From the cell containing the given text, extract its center point as [x, y] coordinate. 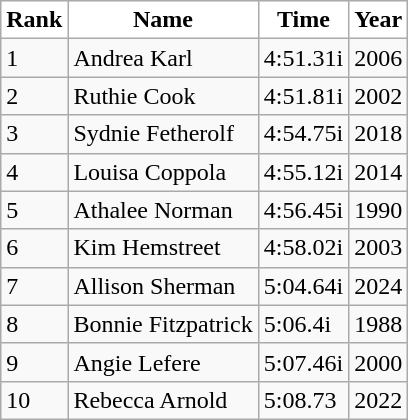
5:08.73 [303, 400]
Kim Hemstreet [163, 248]
Allison Sherman [163, 286]
8 [34, 324]
5:07.46i [303, 362]
2003 [378, 248]
1990 [378, 210]
5:04.64i [303, 286]
Athalee Norman [163, 210]
2000 [378, 362]
2002 [378, 96]
2006 [378, 58]
Andrea Karl [163, 58]
1988 [378, 324]
3 [34, 134]
Ruthie Cook [163, 96]
2022 [378, 400]
7 [34, 286]
2018 [378, 134]
4:51.81i [303, 96]
9 [34, 362]
1 [34, 58]
2024 [378, 286]
5:06.4i [303, 324]
10 [34, 400]
5 [34, 210]
Rebecca Arnold [163, 400]
2014 [378, 172]
Bonnie Fitzpatrick [163, 324]
4:54.75i [303, 134]
Year [378, 20]
Rank [34, 20]
2 [34, 96]
4:51.31i [303, 58]
6 [34, 248]
Angie Lefere [163, 362]
4:58.02i [303, 248]
Time [303, 20]
4:55.12i [303, 172]
4:56.45i [303, 210]
Sydnie Fetherolf [163, 134]
4 [34, 172]
Name [163, 20]
Louisa Coppola [163, 172]
